Locate the cell with the specified text and output its [x, y] center coordinate. 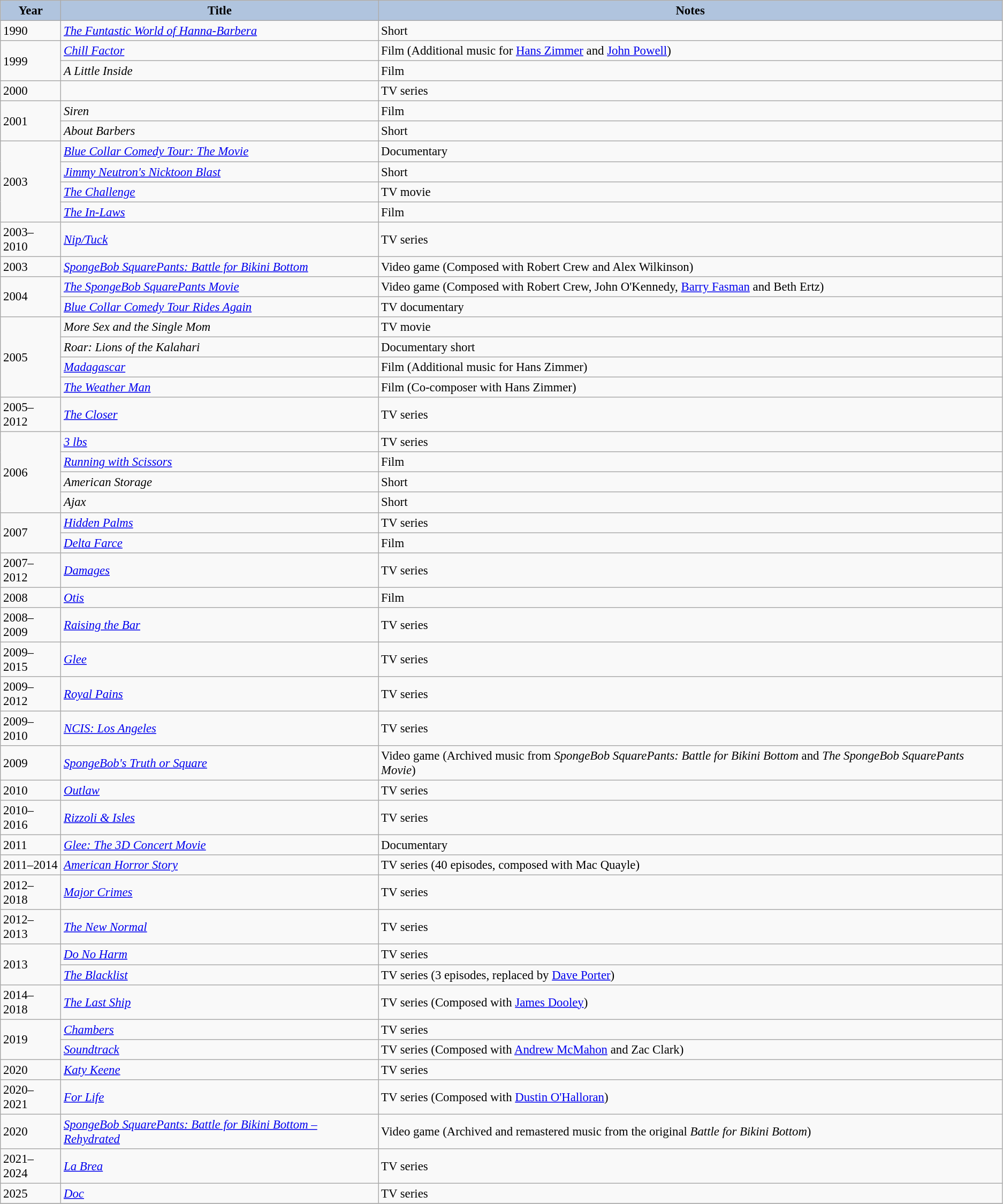
La Brea [219, 1166]
Chambers [219, 1029]
Documentary short [690, 347]
The Closer [219, 414]
2004 [31, 297]
Siren [219, 111]
TV series (3 episodes, replaced by Dave Porter) [690, 975]
American Storage [219, 482]
Rizzoli & Isles [219, 818]
SpongeBob SquarePants: Battle for Bikini Bottom [219, 267]
Royal Pains [219, 694]
SpongeBob SquarePants: Battle for Bikini Bottom – Rehydrated [219, 1132]
2021–2024 [31, 1166]
1990 [31, 31]
2011–2014 [31, 865]
Ajax [219, 503]
Jimmy Neutron's Nicktoon Blast [219, 172]
2009–2015 [31, 660]
NCIS: Los Angeles [219, 728]
2011 [31, 845]
About Barbers [219, 131]
2001 [31, 121]
Soundtrack [219, 1049]
For Life [219, 1097]
The Weather Man [219, 388]
The SpongeBob SquarePants Movie [219, 287]
Blue Collar Comedy Tour: The Movie [219, 152]
Glee: The 3D Concert Movie [219, 845]
The New Normal [219, 927]
More Sex and the Single Mom [219, 327]
Notes [690, 11]
SpongeBob's Truth or Square [219, 763]
TV series (Composed with Andrew McMahon and Zac Clark) [690, 1049]
3 lbs [219, 442]
2003–2010 [31, 239]
2005–2012 [31, 414]
Outlaw [219, 791]
2007–2012 [31, 570]
Film (Co-composer with Hans Zimmer) [690, 388]
Madagascar [219, 367]
The In-Laws [219, 212]
Damages [219, 570]
American Horror Story [219, 865]
2009 [31, 763]
Video game (Composed with Robert Crew, John O'Kennedy, Barry Fasman and Beth Ertz) [690, 287]
Video game (Archived and remastered music from the original Battle for Bikini Bottom) [690, 1132]
Video game (Archived music from SpongeBob SquarePants: Battle for Bikini Bottom and The SpongeBob SquarePants Movie) [690, 763]
1999 [31, 61]
The Blacklist [219, 975]
2014–2018 [31, 1002]
Major Crimes [219, 893]
A Little Inside [219, 71]
Delta Farce [219, 543]
The Challenge [219, 192]
TV series (40 episodes, composed with Mac Quayle) [690, 865]
Blue Collar Comedy Tour Rides Again [219, 307]
The Funtastic World of Hanna-Barbera [219, 31]
2007 [31, 532]
TV documentary [690, 307]
2005 [31, 357]
Film (Additional music for Hans Zimmer and John Powell) [690, 51]
Glee [219, 660]
2025 [31, 1193]
2010–2016 [31, 818]
Roar: Lions of the Kalahari [219, 347]
Otis [219, 597]
Katy Keene [219, 1070]
Do No Harm [219, 955]
2013 [31, 965]
2009–2010 [31, 728]
2009–2012 [31, 694]
2019 [31, 1040]
Doc [219, 1193]
2008–2009 [31, 625]
Hidden Palms [219, 523]
Video game (Composed with Robert Crew and Alex Wilkinson) [690, 267]
2008 [31, 597]
Running with Scissors [219, 462]
2000 [31, 91]
2020–2021 [31, 1097]
Year [31, 11]
The Last Ship [219, 1002]
TV series (Composed with James Dooley) [690, 1002]
Nip/Tuck [219, 239]
TV series (Composed with Dustin O'Halloran) [690, 1097]
2012–2018 [31, 893]
2012–2013 [31, 927]
2010 [31, 791]
Title [219, 11]
Film (Additional music for Hans Zimmer) [690, 367]
Chill Factor [219, 51]
2006 [31, 472]
Raising the Bar [219, 625]
